Return (X, Y) of the center of cell containing provided text 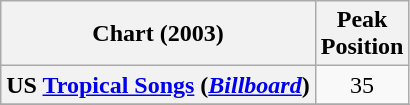
Chart (2003) (158, 34)
Peak Position (362, 34)
US Tropical Songs (Billboard) (158, 85)
35 (362, 85)
